Scan for the cell matching the given text and deliver its (X, Y) coordinate at center. 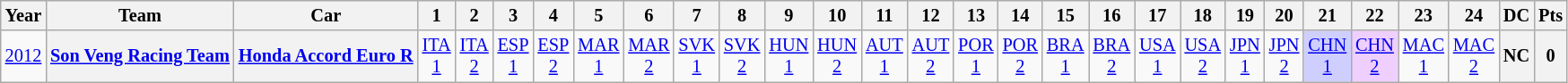
5 (598, 15)
0 (1550, 56)
1 (437, 15)
CHN2 (1374, 56)
21 (1328, 15)
23 (1424, 15)
SVK1 (696, 56)
9 (788, 15)
MAC1 (1424, 56)
12 (931, 15)
CHN1 (1328, 56)
JPN1 (1245, 56)
Car (327, 15)
ESP2 (553, 56)
SVK2 (742, 56)
USA1 (1157, 56)
MAR2 (649, 56)
Honda Accord Euro R (327, 56)
JPN2 (1285, 56)
7 (696, 15)
AUT2 (931, 56)
BRA1 (1066, 56)
HUN2 (837, 56)
6 (649, 15)
HUN1 (788, 56)
24 (1474, 15)
8 (742, 15)
POR1 (976, 56)
18 (1203, 15)
ITA1 (437, 56)
AUT1 (884, 56)
2 (475, 15)
22 (1374, 15)
Son Veng Racing Team (140, 56)
Team (140, 15)
ESP1 (513, 56)
ITA2 (475, 56)
11 (884, 15)
DC (1516, 15)
POR2 (1021, 56)
19 (1245, 15)
4 (553, 15)
Year (23, 15)
20 (1285, 15)
2012 (23, 56)
Pts (1550, 15)
17 (1157, 15)
16 (1112, 15)
14 (1021, 15)
MAC2 (1474, 56)
3 (513, 15)
NC (1516, 56)
13 (976, 15)
10 (837, 15)
USA2 (1203, 56)
15 (1066, 15)
BRA2 (1112, 56)
MAR1 (598, 56)
